Return the (x, y) coordinate for the center point of the cell that contains the specified text.  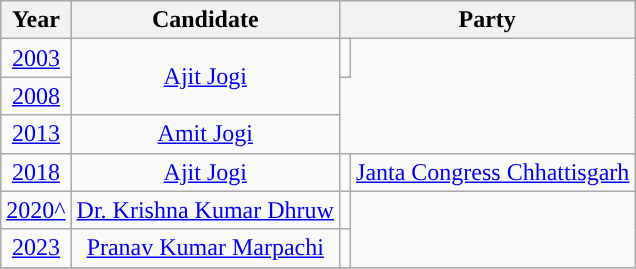
2018 (36, 172)
Janta Congress Chhattisgarh (493, 172)
2020^ (36, 210)
Year (36, 20)
Pranav Kumar Marpachi (205, 248)
Dr. Krishna Kumar Dhruw (205, 210)
2013 (36, 134)
Candidate (205, 20)
Amit Jogi (205, 134)
Party (486, 20)
2023 (36, 248)
2003 (36, 58)
2008 (36, 96)
